For the text-containing cell, return its midpoint in (X, Y) coordinate format. 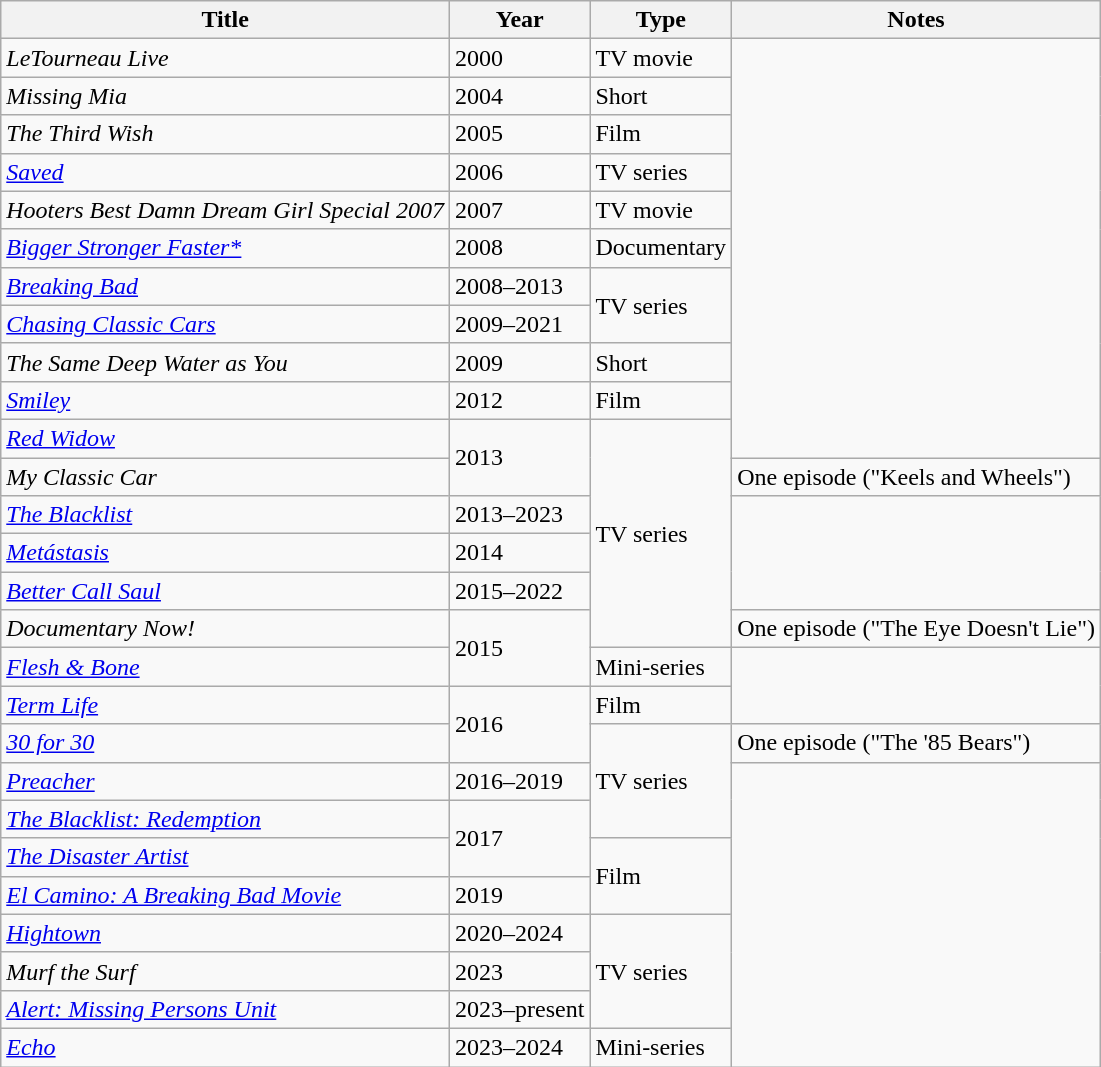
My Classic Car (226, 477)
2008 (520, 248)
The Blacklist: Redemption (226, 819)
Year (520, 20)
Title (226, 20)
One episode ("The '85 Bears") (916, 743)
Alert: Missing Persons Unit (226, 1009)
2014 (520, 553)
Type (661, 20)
2019 (520, 895)
2008–2013 (520, 286)
2007 (520, 210)
Better Call Saul (226, 591)
Bigger Stronger Faster* (226, 248)
One episode ("Keels and Wheels") (916, 477)
2009–2021 (520, 324)
Flesh & Bone (226, 667)
The Same Deep Water as You (226, 362)
2023–present (520, 1009)
Murf the Surf (226, 971)
2015–2022 (520, 591)
Red Widow (226, 438)
2016–2019 (520, 781)
2020–2024 (520, 933)
Notes (916, 20)
2017 (520, 838)
2006 (520, 172)
2012 (520, 400)
2013–2023 (520, 515)
2005 (520, 134)
30 for 30 (226, 743)
Missing Mia (226, 96)
One episode ("The Eye Doesn't Lie") (916, 629)
2013 (520, 457)
Hooters Best Damn Dream Girl Special 2007 (226, 210)
Hightown (226, 933)
Saved (226, 172)
2000 (520, 58)
2023–2024 (520, 1047)
The Third Wish (226, 134)
2016 (520, 724)
2004 (520, 96)
Preacher (226, 781)
2009 (520, 362)
Metástasis (226, 553)
The Blacklist (226, 515)
Term Life (226, 705)
Smiley (226, 400)
The Disaster Artist (226, 857)
Chasing Classic Cars (226, 324)
2023 (520, 971)
LeTourneau Live (226, 58)
2015 (520, 648)
Documentary Now! (226, 629)
El Camino: A Breaking Bad Movie (226, 895)
Breaking Bad (226, 286)
Echo (226, 1047)
Documentary (661, 248)
